Capture the cell that displays the provided text and extract its [x, y] central coordinate. 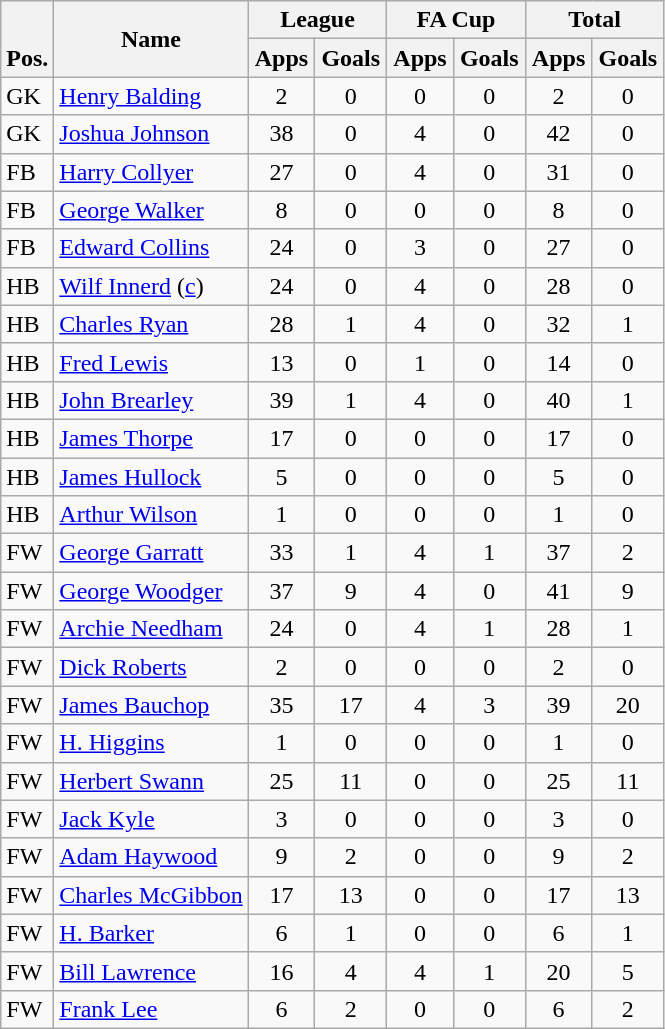
Frank Lee [151, 1009]
Name [151, 39]
31 [558, 172]
Jack Kyle [151, 819]
FA Cup [456, 20]
38 [282, 134]
League [318, 20]
Wilf Innerd (c) [151, 286]
Arthur Wilson [151, 515]
Fred Lewis [151, 362]
Edward Collins [151, 248]
Charles McGibbon [151, 895]
40 [558, 400]
Dick Roberts [151, 667]
41 [558, 591]
James Bauchop [151, 705]
Adam Haywood [151, 857]
16 [282, 971]
Herbert Swann [151, 781]
John Brearley [151, 400]
Joshua Johnson [151, 134]
Charles Ryan [151, 324]
Harry Collyer [151, 172]
James Hullock [151, 477]
James Thorpe [151, 438]
35 [282, 705]
Pos. [28, 39]
42 [558, 134]
Archie Needham [151, 629]
Henry Balding [151, 96]
George Woodger [151, 591]
George Garratt [151, 553]
George Walker [151, 210]
Bill Lawrence [151, 971]
32 [558, 324]
H. Higgins [151, 743]
Total [594, 20]
33 [282, 553]
H. Barker [151, 933]
14 [558, 362]
